Return the (X, Y) coordinate for the center point of the cell that contains the specified text.  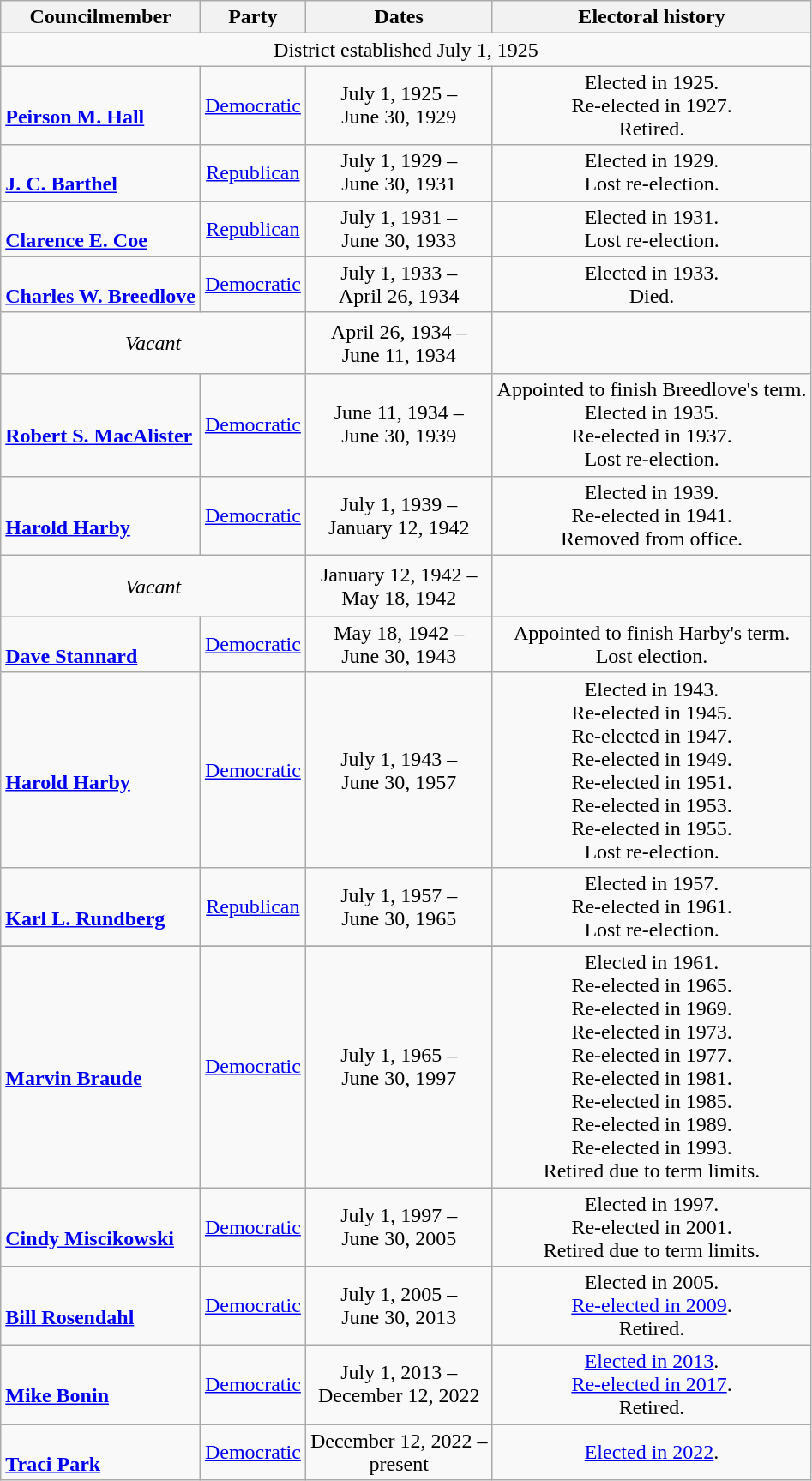
Clarence E. Coe (101, 228)
Elected in 2013. Re-elected in 2017. Retired. (652, 1385)
Marvin Braude (101, 1067)
Appointed to finish Breedlove's term. Elected in 1935. Re-elected in 1937. Lost re-election. (652, 425)
July 1, 1931 – June 30, 1933 (399, 228)
Elected in 1929. Lost re-election. (652, 173)
Charles W. Breedlove (101, 285)
Appointed to finish Harby's term. Lost election. (652, 645)
Elected in 2022. (652, 1453)
January 12, 1942 –May 18, 1942 (399, 586)
July 1, 1933 – April 26, 1934 (399, 285)
July 1, 1939 – January 12, 1942 (399, 515)
July 1, 1929 – June 30, 1931 (399, 173)
Robert S. MacAlister (101, 425)
July 1, 1943 – June 30, 1957 (399, 770)
July 1, 1957 – June 30, 1965 (399, 906)
Councilmember (101, 17)
July 1, 2005 – June 30, 2013 (399, 1306)
July 1, 1925 – June 30, 1929 (399, 105)
Cindy Miscikowski (101, 1226)
Party (252, 17)
Elected in 1939. Re-elected in 1941. Removed from office. (652, 515)
Dates (399, 17)
July 1, 1965 – June 30, 1997 (399, 1067)
Traci Park (101, 1453)
Elected in 1931. Lost re-election. (652, 228)
Mike Bonin (101, 1385)
December 12, 2022 –present (399, 1453)
J. C. Barthel (101, 173)
July 1, 2013 – December 12, 2022 (399, 1385)
Karl L. Rundberg (101, 906)
District established July 1, 1925 (406, 50)
July 1, 1997 – June 30, 2005 (399, 1226)
Elected in 1925. Re-elected in 1927. Retired. (652, 105)
Peirson M. Hall (101, 105)
Elected in 2005. Re-elected in 2009. Retired. (652, 1306)
Elected in 1997. Re-elected in 2001. Retired due to term limits. (652, 1226)
May 18, 1942 – June 30, 1943 (399, 645)
Elected in 1957. Re-elected in 1961. Lost re-election. (652, 906)
Electoral history (652, 17)
Dave Stannard (101, 645)
Bill Rosendahl (101, 1306)
June 11, 1934 – June 30, 1939 (399, 425)
April 26, 1934 –June 11, 1934 (399, 343)
Elected in 1933. Died. (652, 285)
